Identify which cell holds the provided text, then report its (x, y) central coordinate. 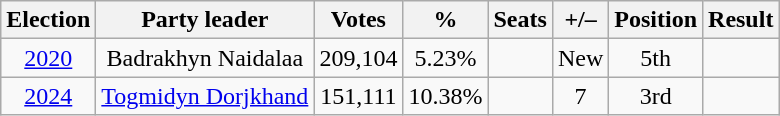
Election (48, 20)
10.38% (446, 96)
2024 (48, 96)
Position (656, 20)
3rd (656, 96)
Votes (358, 20)
5th (656, 58)
209,104 (358, 58)
% (446, 20)
2020 (48, 58)
Result (741, 20)
151,111 (358, 96)
+/– (580, 20)
5.23% (446, 58)
Togmidyn Dorjkhand (205, 96)
Badrakhyn Naidalaa (205, 58)
Seats (520, 20)
7 (580, 96)
New (580, 58)
Party leader (205, 20)
